Output the [x, y] coordinate of the center of the cell containing the given text.  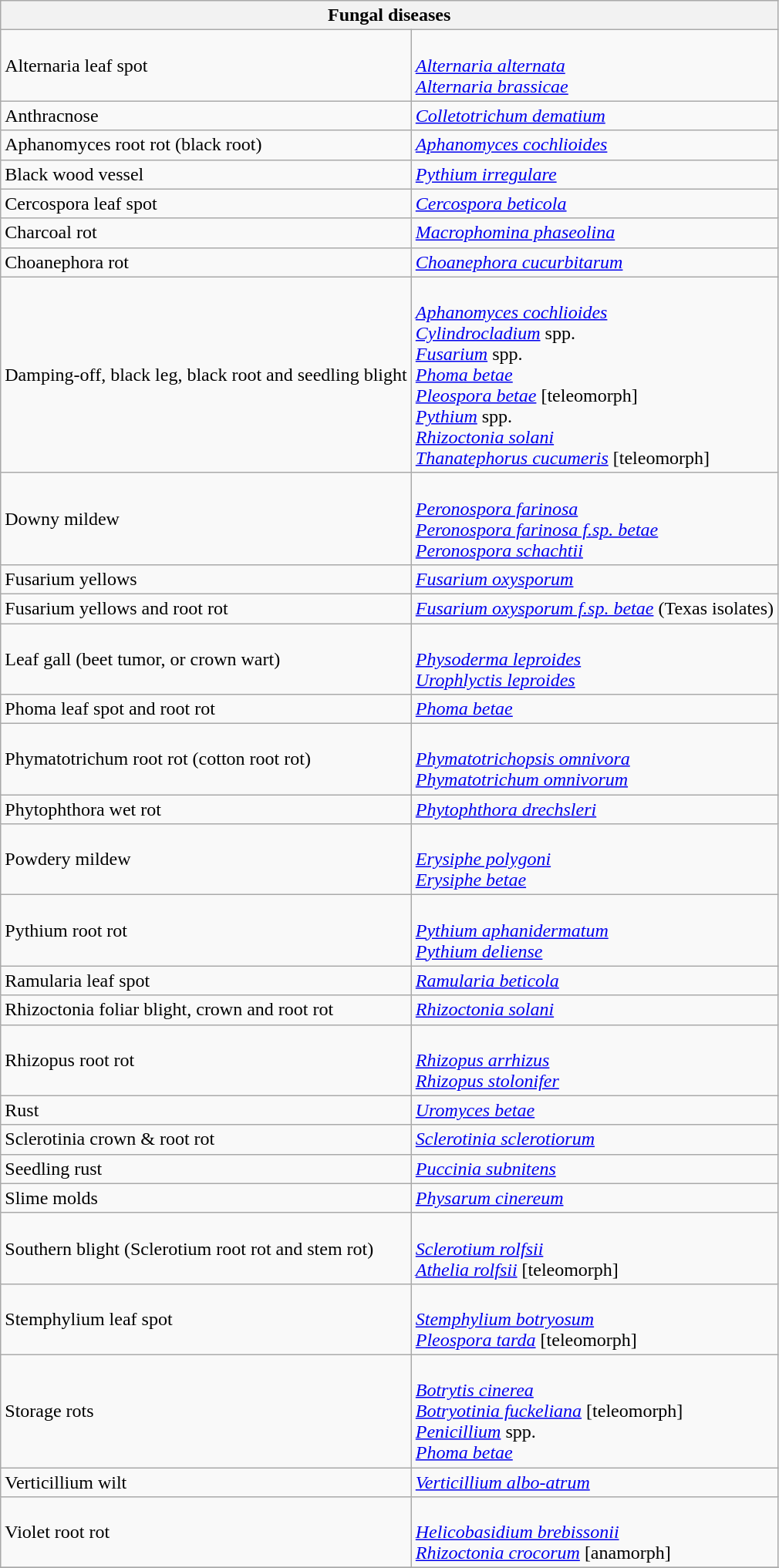
Fusarium yellows [206, 579]
Physarum cinereum [594, 1198]
Stemphylium botryosum Pleospora tarda [teleomorph] [594, 1319]
Violet root rot [206, 1533]
Choanephora cucurbitarum [594, 262]
Downy mildew [206, 518]
Ramularia leaf spot [206, 981]
Choanephora rot [206, 262]
Rhizopus arrhizus Rhizopus stolonifer [594, 1060]
Pythium root rot [206, 930]
Stemphylium leaf spot [206, 1319]
Anthracnose [206, 116]
Sclerotinia crown & root rot [206, 1139]
Fusarium oxysporum [594, 579]
Charcoal rot [206, 233]
Aphanomyces cochlioides [594, 145]
Sclerotium rolfsii Athelia rolfsii [teleomorph] [594, 1248]
Alternaria leaf spot [206, 66]
Fusarium oxysporum f.sp. betae (Texas isolates) [594, 608]
Phymatotrichopsis omnivora Phymatotrichum omnivorum [594, 759]
Slime molds [206, 1198]
Helicobasidium brebissonii Rhizoctonia crocorum [anamorph] [594, 1533]
Cercospora leaf spot [206, 204]
Pythium aphanidermatum Pythium deliense [594, 930]
Peronospora farinosa Peronospora farinosa f.sp. betae Peronospora schachtii [594, 518]
Verticillium albo-atrum [594, 1482]
Puccinia subnitens [594, 1169]
Uromyces betae [594, 1110]
Rhizopus root rot [206, 1060]
Storage rots [206, 1411]
Aphanomyces root rot (black root) [206, 145]
Phoma leaf spot and root rot [206, 709]
Black wood vessel [206, 174]
Sclerotinia sclerotiorum [594, 1139]
Alternaria alternata Alternaria brassicae [594, 66]
Fungal diseases [389, 15]
Botrytis cinerea Botryotinia fuckeliana [teleomorph] Penicillium spp. Phoma betae [594, 1411]
Rhizoctonia foliar blight, crown and root rot [206, 1010]
Ramularia beticola [594, 981]
Southern blight (Sclerotium root rot and stem rot) [206, 1248]
Powdery mildew [206, 860]
Rhizoctonia solani [594, 1010]
Rust [206, 1110]
Phytophthora wet rot [206, 809]
Colletotrichum dematium [594, 116]
Erysiphe polygoni Erysiphe betae [594, 860]
Macrophomina phaseolina [594, 233]
Leaf gall (beet tumor, or crown wart) [206, 658]
Fusarium yellows and root rot [206, 608]
Cercospora beticola [594, 204]
Seedling rust [206, 1169]
Phoma betae [594, 709]
Pythium irregulare [594, 174]
Phytophthora drechsleri [594, 809]
Phymatotrichum root rot (cotton root rot) [206, 759]
Verticillium wilt [206, 1482]
Damping-off, black leg, black root and seedling blight [206, 375]
Physoderma leproides Urophlyctis leproides [594, 658]
